Return (X, Y) of the center of cell containing provided text 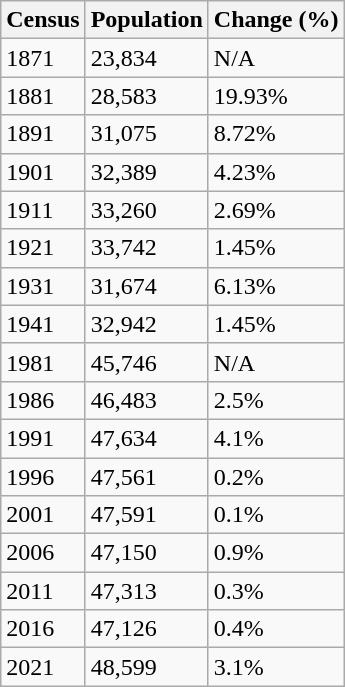
33,260 (146, 210)
4.23% (276, 172)
0.3% (276, 591)
8.72% (276, 134)
1981 (43, 362)
28,583 (146, 96)
0.9% (276, 553)
Population (146, 20)
2.69% (276, 210)
46,483 (146, 400)
1991 (43, 438)
6.13% (276, 286)
47,150 (146, 553)
1921 (43, 248)
23,834 (146, 58)
1881 (43, 96)
47,634 (146, 438)
0.2% (276, 477)
3.1% (276, 667)
2.5% (276, 400)
Census (43, 20)
1891 (43, 134)
45,746 (146, 362)
Change (%) (276, 20)
1871 (43, 58)
2001 (43, 515)
1996 (43, 477)
1901 (43, 172)
0.1% (276, 515)
2021 (43, 667)
33,742 (146, 248)
47,126 (146, 629)
1911 (43, 210)
32,942 (146, 324)
48,599 (146, 667)
1941 (43, 324)
2016 (43, 629)
4.1% (276, 438)
1986 (43, 400)
47,313 (146, 591)
2006 (43, 553)
47,591 (146, 515)
31,674 (146, 286)
47,561 (146, 477)
31,075 (146, 134)
1931 (43, 286)
0.4% (276, 629)
19.93% (276, 96)
2011 (43, 591)
32,389 (146, 172)
